Identify which cell holds the provided text, then report its [x, y] central coordinate. 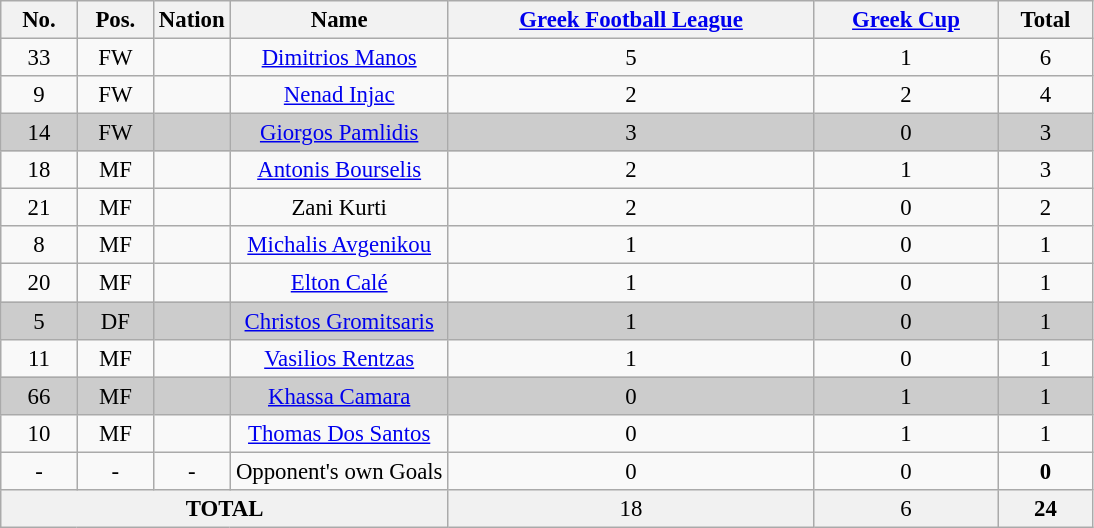
TOTAL [225, 509]
33 [39, 58]
4 [1045, 95]
Dimitrios Manos [339, 58]
14 [39, 133]
Khassa Camara [339, 396]
9 [39, 95]
Michalis Avgenikou [339, 245]
Greek Cup [906, 20]
24 [1045, 509]
No. [39, 20]
Total [1045, 20]
20 [39, 283]
11 [39, 358]
Giorgos Pamlidis [339, 133]
Pos. [115, 20]
Christos Gromitsaris [339, 321]
Thomas Dos Santos [339, 433]
DF [115, 321]
Zani Kurti [339, 208]
Nenad Injac [339, 95]
Opponent's own Goals [339, 471]
Name [339, 20]
8 [39, 245]
10 [39, 433]
66 [39, 396]
Antonis Bourselis [339, 170]
Greek Football League [630, 20]
Elton Calé [339, 283]
Vasilios Rentzas [339, 358]
21 [39, 208]
Nation [192, 20]
